Capture the cell that displays the provided text and extract its (X, Y) central coordinate. 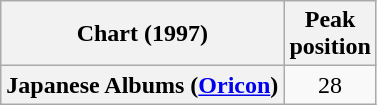
Peak position (330, 34)
28 (330, 85)
Chart (1997) (142, 34)
Japanese Albums (Oricon) (142, 85)
